From the cell containing the given text, extract its center point as (X, Y) coordinate. 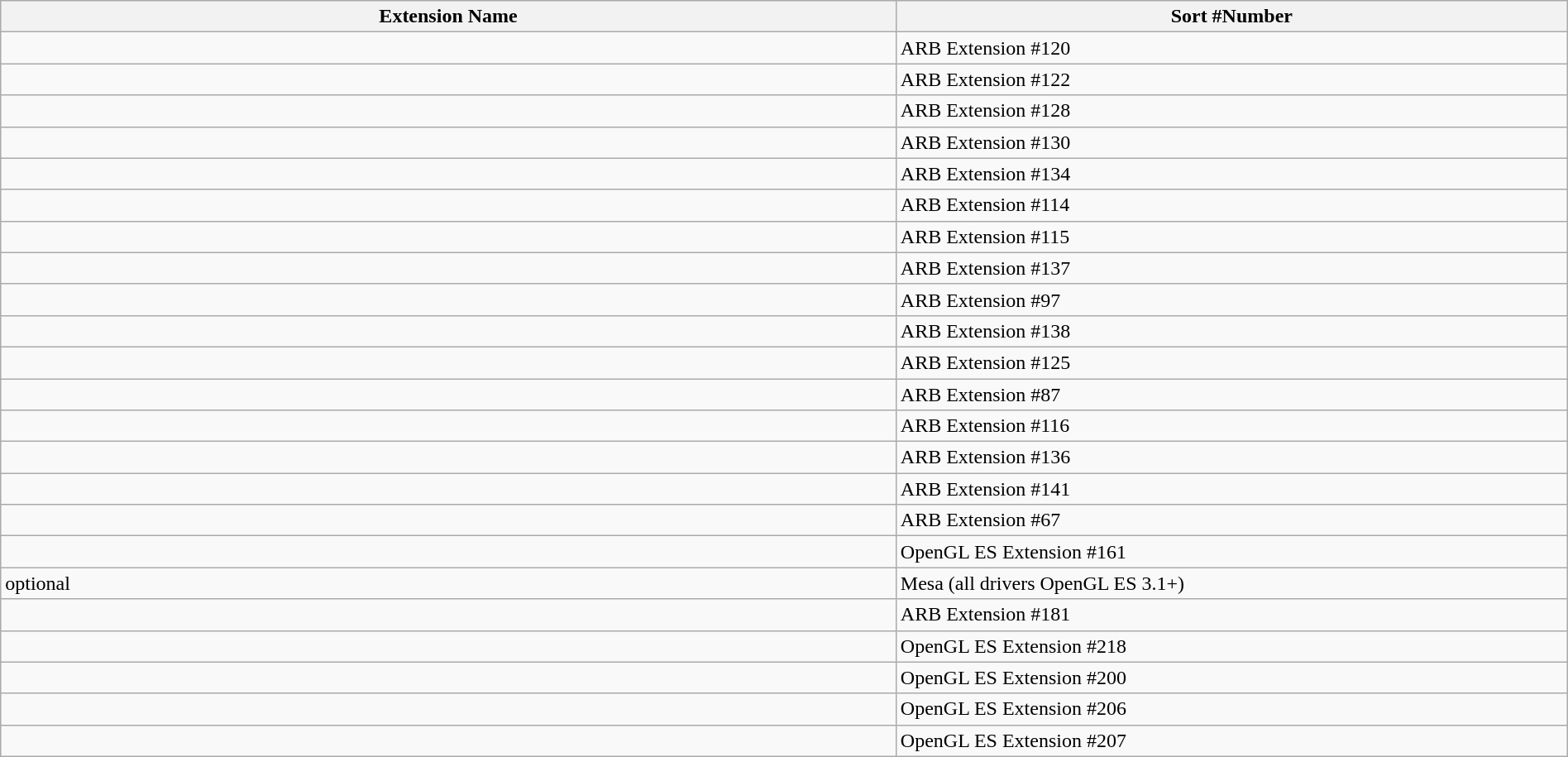
ARB Extension #67 (1231, 520)
ARB Extension #114 (1231, 205)
ARB Extension #116 (1231, 426)
ARB Extension #122 (1231, 79)
ARB Extension #120 (1231, 48)
Extension Name (448, 17)
Sort #Number (1231, 17)
Mesa (all drivers OpenGL ES 3.1+) (1231, 583)
ARB Extension #181 (1231, 615)
ARB Extension #138 (1231, 331)
ARB Extension #130 (1231, 142)
OpenGL ES Extension #161 (1231, 552)
OpenGL ES Extension #218 (1231, 646)
OpenGL ES Extension #200 (1231, 678)
ARB Extension #137 (1231, 268)
ARB Extension #97 (1231, 299)
ARB Extension #134 (1231, 174)
OpenGL ES Extension #207 (1231, 740)
optional (448, 583)
OpenGL ES Extension #206 (1231, 709)
ARB Extension #128 (1231, 111)
ARB Extension #141 (1231, 489)
ARB Extension #87 (1231, 395)
ARB Extension #125 (1231, 362)
ARB Extension #136 (1231, 458)
ARB Extension #115 (1231, 237)
